Locate the cell with the specified text and output its [x, y] center coordinate. 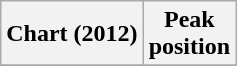
Chart (2012) [72, 34]
Peakposition [189, 34]
